Extract the (x, y) coordinate from the center of the cell holding the provided text.  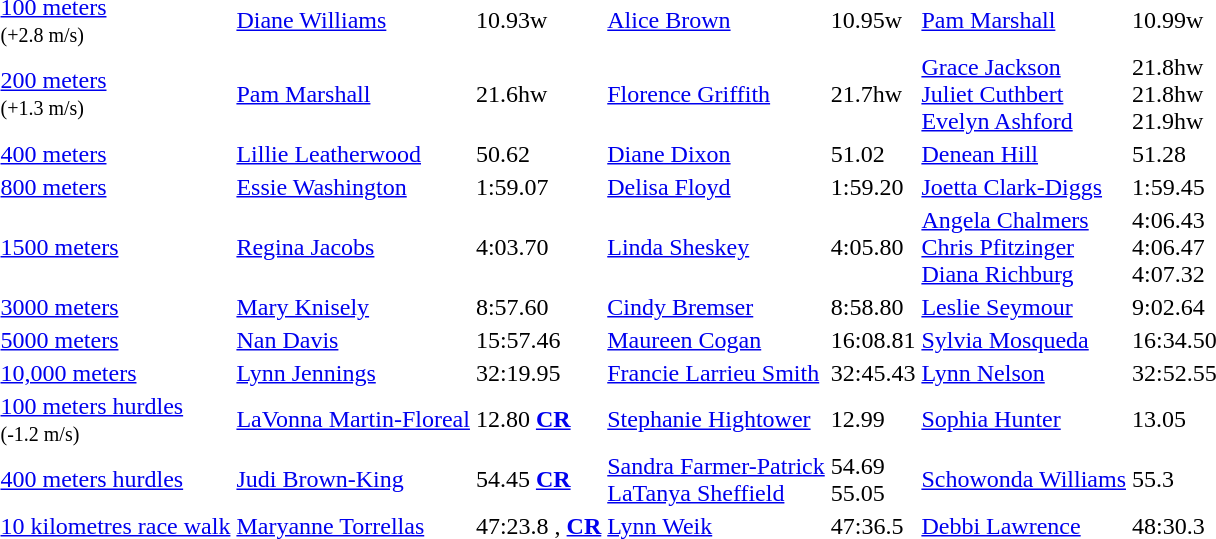
Florence Griffith (716, 94)
Lynn Nelson (1024, 373)
51.02 (873, 154)
Delisa Floyd (716, 187)
4:03.70 (538, 247)
32:19.95 (538, 373)
12.80 CR (538, 420)
Sandra Farmer-Patrick LaTanya Sheffield (716, 480)
LaVonna Martin-Floreal (354, 420)
Stephanie Hightower (716, 420)
54.6955.05 (873, 480)
Leslie Seymour (1024, 307)
54.45 CR (538, 480)
Diane Dixon (716, 154)
Denean Hill (1024, 154)
8:58.80 (873, 307)
Schowonda Williams (1024, 480)
4:05.80 (873, 247)
1:59.07 (538, 187)
16:08.81 (873, 340)
Mary Knisely (354, 307)
Essie Washington (354, 187)
Cindy Bremser (716, 307)
Pam Marshall (354, 94)
Angela Chalmers Chris Pfitzinger Diana Richburg (1024, 247)
15:57.46 (538, 340)
Regina Jacobs (354, 247)
1:59.20 (873, 187)
21.6hw (538, 94)
Francie Larrieu Smith (716, 373)
Nan Davis (354, 340)
Judi Brown-King (354, 480)
Linda Sheskey (716, 247)
50.62 (538, 154)
8:57.60 (538, 307)
Lillie Leatherwood (354, 154)
21.7hw (873, 94)
Sylvia Mosqueda (1024, 340)
Lynn Jennings (354, 373)
Grace Jackson Juliet Cuthbert Evelyn Ashford (1024, 94)
12.99 (873, 420)
Maureen Cogan (716, 340)
Sophia Hunter (1024, 420)
32:45.43 (873, 373)
Joetta Clark-Diggs (1024, 187)
